Identify which cell holds the provided text, then report its (x, y) central coordinate. 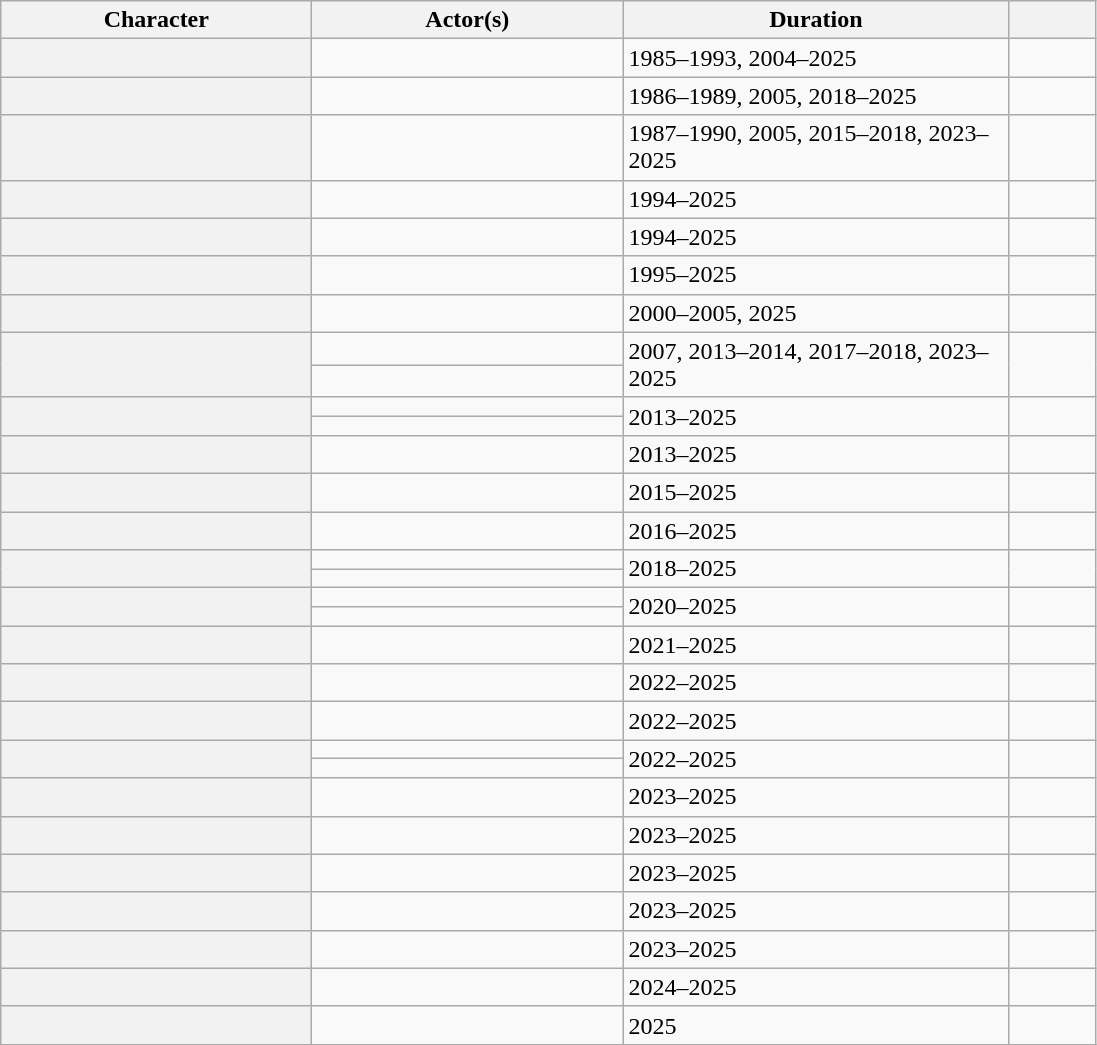
2007, 2013–2014, 2017–2018, 2023–2025 (816, 364)
Character (156, 20)
2024–2025 (816, 987)
1995–2025 (816, 275)
2018–2025 (816, 569)
2020–2025 (816, 607)
2021–2025 (816, 645)
2015–2025 (816, 492)
1986–1989, 2005, 2018–2025 (816, 96)
Actor(s) (468, 20)
Duration (816, 20)
1985–1993, 2004–2025 (816, 58)
2025 (816, 1025)
2016–2025 (816, 531)
2000–2005, 2025 (816, 313)
1987–1990, 2005, 2015–2018, 2023–2025 (816, 148)
